For the text-containing cell, return its midpoint in [X, Y] coordinate format. 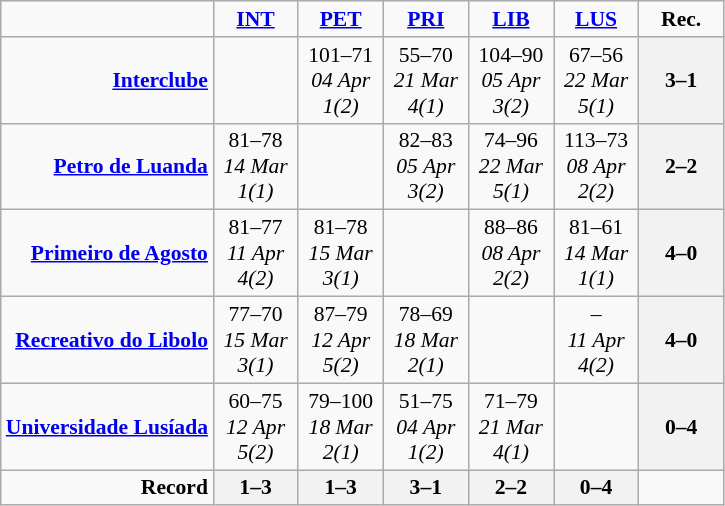
79–10018 Mar 2(1) [340, 426]
Primeiro de Agosto [107, 254]
81–7814 Mar 1(1) [256, 166]
78–6918 Mar 2(1) [426, 340]
Petro de Luanda [107, 166]
LIB [510, 19]
74–9622 Mar 5(1) [510, 166]
87–7912 Apr 5(2) [340, 340]
88–8608 Apr 2(2) [510, 254]
51–7504 Apr 1(2) [426, 426]
104–9005 Apr 3(2) [510, 80]
INT [256, 19]
PRI [426, 19]
55–7021 Mar 4(1) [426, 80]
81–6114 Mar 1(1) [596, 254]
113–7308 Apr 2(2) [596, 166]
Universidade Lusíada [107, 426]
–11 Apr 4(2) [596, 340]
Recreativo do Libolo [107, 340]
81–7815 Mar 3(1) [340, 254]
Interclube [107, 80]
Rec. [682, 19]
71–7921 Mar 4(1) [510, 426]
67–5622 Mar 5(1) [596, 80]
77–7015 Mar 3(1) [256, 340]
60–7512 Apr 5(2) [256, 426]
PET [340, 19]
101–7104 Apr 1(2) [340, 80]
82–8305 Apr 3(2) [426, 166]
81–7711 Apr 4(2) [256, 254]
LUS [596, 19]
Record [107, 488]
